Scan for the cell matching the given text and deliver its (X, Y) coordinate at center. 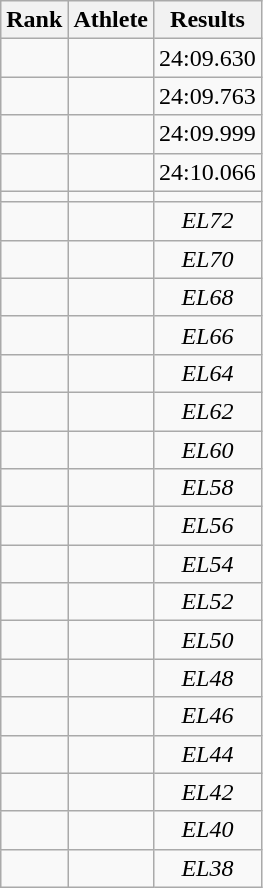
24:10.066 (208, 172)
EL42 (208, 792)
24:09.630 (208, 58)
EL54 (208, 564)
EL44 (208, 754)
EL52 (208, 602)
24:09.999 (208, 134)
EL46 (208, 716)
EL70 (208, 259)
EL62 (208, 411)
EL58 (208, 488)
Results (208, 20)
EL38 (208, 868)
EL50 (208, 640)
EL56 (208, 526)
EL60 (208, 449)
EL40 (208, 830)
EL68 (208, 297)
EL72 (208, 221)
EL66 (208, 335)
EL48 (208, 678)
EL64 (208, 373)
Athlete (111, 20)
Rank (34, 20)
24:09.763 (208, 96)
